For the text-containing cell, return its midpoint in [X, Y] coordinate format. 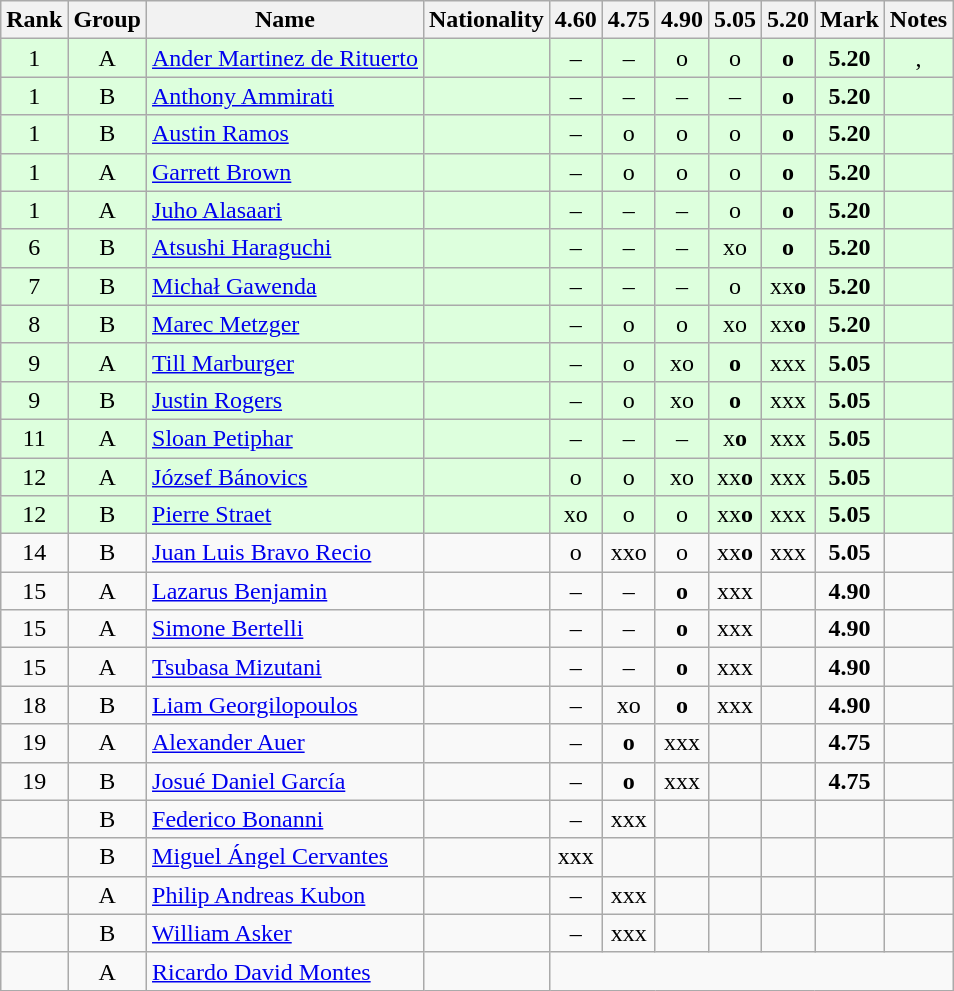
Juho Alasaari [286, 210]
Michał Gawenda [286, 286]
18 [34, 705]
Atsushi Haraguchi [286, 248]
Anthony Ammirati [286, 96]
William Asker [286, 933]
Sloan Petiphar [286, 438]
Josué Daniel García [286, 781]
Garrett Brown [286, 172]
Rank [34, 20]
Ricardo David Montes [286, 971]
Ander Martinez de Rituerto [286, 58]
Nationality [486, 20]
Name [286, 20]
Miguel Ángel Cervantes [286, 857]
Philip Andreas Kubon [286, 895]
11 [34, 438]
Lazarus Benjamin [286, 591]
Liam Georgilopoulos [286, 705]
Marec Metzger [286, 324]
Federico Bonanni [286, 819]
József Bánovics [286, 477]
7 [34, 286]
14 [34, 553]
6 [34, 248]
Mark [850, 20]
, [918, 58]
Notes [918, 20]
Austin Ramos [286, 134]
Tsubasa Mizutani [286, 667]
Alexander Auer [286, 743]
4.60 [576, 20]
Group [108, 20]
8 [34, 324]
Till Marburger [286, 362]
Juan Luis Bravo Recio [286, 553]
Pierre Straet [286, 515]
Simone Bertelli [286, 629]
Justin Rogers [286, 400]
